For the text-containing cell, return its midpoint in [X, Y] coordinate format. 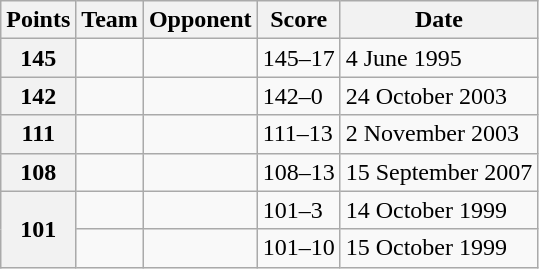
142 [38, 96]
15 October 1999 [439, 248]
2 November 2003 [439, 134]
111–13 [298, 134]
Opponent [200, 20]
4 June 1995 [439, 58]
Date [439, 20]
101–3 [298, 210]
101 [38, 229]
24 October 2003 [439, 96]
Team [110, 20]
Score [298, 20]
145 [38, 58]
142–0 [298, 96]
101–10 [298, 248]
111 [38, 134]
15 September 2007 [439, 172]
Points [38, 20]
145–17 [298, 58]
108 [38, 172]
108–13 [298, 172]
14 October 1999 [439, 210]
